Output the (X, Y) coordinate of the center of the cell containing the given text.  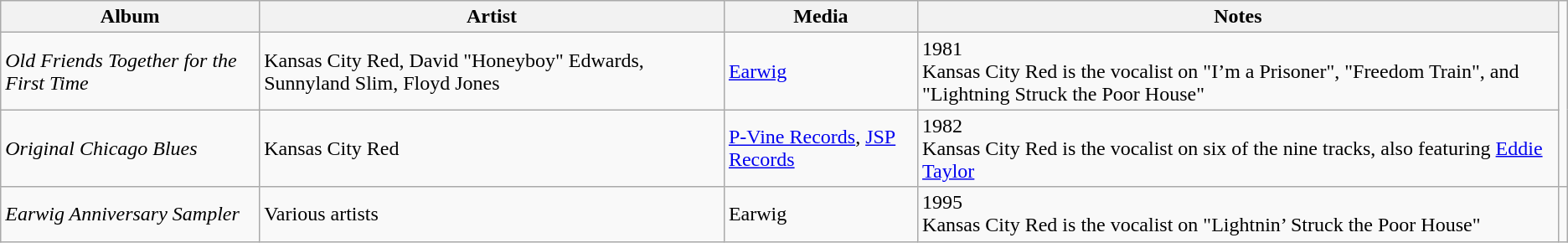
Various artists (493, 215)
Old Friends Together for the First Time (131, 71)
Notes (1238, 17)
Media (821, 17)
Album (131, 17)
Original Chicago Blues (131, 148)
Earwig Anniversary Sampler (131, 215)
1982Kansas City Red is the vocalist on six of the nine tracks, also featuring Eddie Taylor (1238, 148)
1995Kansas City Red is the vocalist on "Lightnin’ Struck the Poor House" (1238, 215)
Artist (493, 17)
1981Kansas City Red is the vocalist on "I’m a Prisoner", "Freedom Train", and "Lightning Struck the Poor House" (1238, 71)
Kansas City Red, David "Honeyboy" Edwards, Sunnyland Slim, Floyd Jones (493, 71)
Kansas City Red (493, 148)
P-Vine Records, JSP Records (821, 148)
